Find where the given text appears and provide that cell's center as [x, y] coordinate. 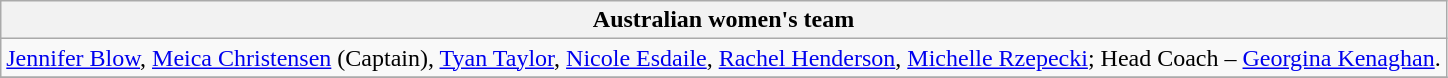
Jennifer Blow, Meica Christensen (Captain), Tyan Taylor, Nicole Esdaile, Rachel Henderson, Michelle Rzepecki; Head Coach – Georgina Kenaghan. [724, 58]
Australian women's team [724, 20]
